Search for the cell housing the specified text and yield its [x, y] center coordinate. 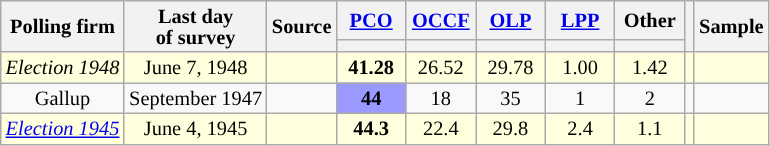
2 [650, 98]
2.4 [580, 128]
29.78 [511, 68]
June 7, 1948 [196, 68]
41.28 [371, 68]
Election 1948 [62, 68]
Source [302, 26]
June 4, 1945 [196, 128]
LPP [580, 20]
PCO [371, 20]
35 [511, 98]
Election 1945 [62, 128]
1.42 [650, 68]
26.52 [441, 68]
22.4 [441, 128]
44.3 [371, 128]
Other [650, 20]
OCCF [441, 20]
OLP [511, 20]
1.00 [580, 68]
44 [371, 98]
Polling firm [62, 26]
29.8 [511, 128]
1.1 [650, 128]
Sample [731, 26]
18 [441, 98]
1 [580, 98]
Gallup [62, 98]
Last day of survey [196, 26]
September 1947 [196, 98]
